From the cell containing the given text, extract its center point as [X, Y] coordinate. 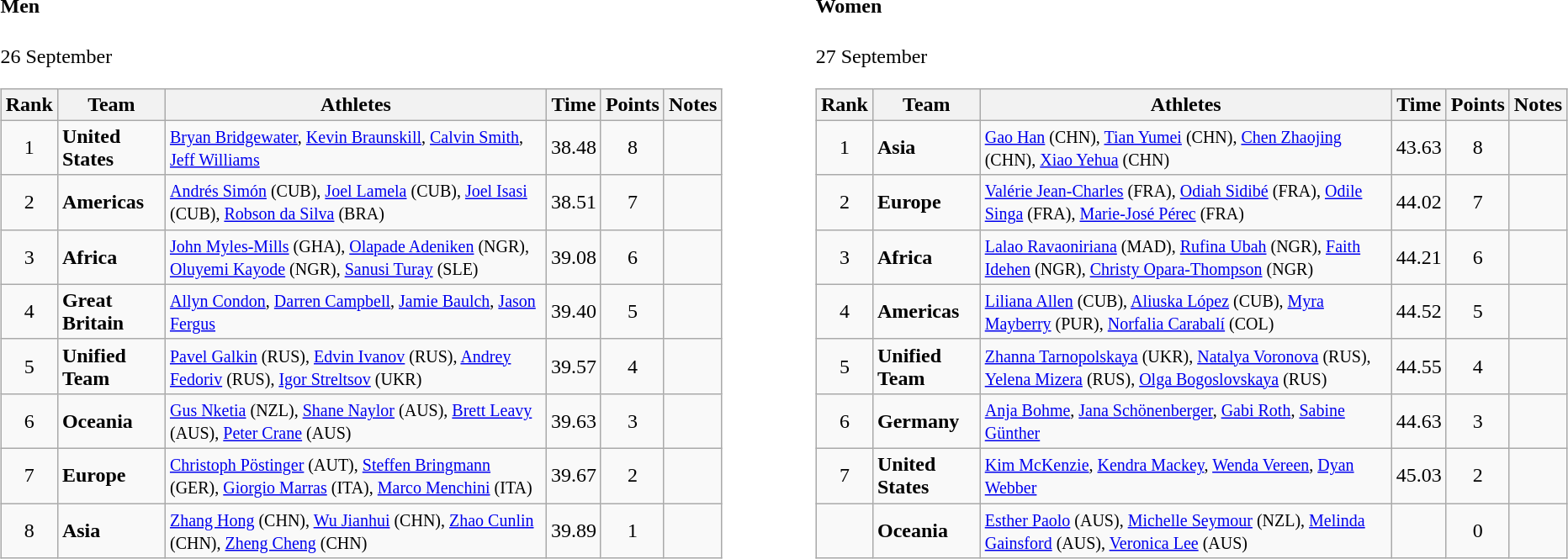
Gao Han (CHN), Tian Yumei (CHN), Chen Zhaojing (CHN), Xiao Yehua (CHN) [1186, 148]
John Myles-Mills (GHA), Olapade Adeniken (NGR), Oluyemi Kayode (NGR), Sanusi Turay (SLE) [355, 257]
39.67 [574, 476]
38.48 [574, 148]
Zhanna Tarnopolskaya (UKR), Natalya Voronova (RUS), Yelena Mizera (RUS), Olga Bogoslovskaya (RUS) [1186, 367]
44.52 [1418, 311]
Kim McKenzie, Kendra Mackey, Wenda Vereen, Dyan Webber [1186, 476]
39.40 [574, 311]
0 [1477, 531]
Zhang Hong (CHN), Wu Jianhui (CHN), Zhao Cunlin (CHN), Zheng Cheng (CHN) [355, 531]
43.63 [1418, 148]
44.55 [1418, 367]
Pavel Galkin (RUS), Edvin Ivanov (RUS), Andrey Fedoriv (RUS), Igor Streltsov (UKR) [355, 367]
Allyn Condon, Darren Campbell, Jamie Baulch, Jason Fergus [355, 311]
Esther Paolo (AUS), Michelle Seymour (NZL), Melinda Gainsford (AUS), Veronica Lee (AUS) [1186, 531]
44.02 [1418, 202]
Lalao Ravaoniriana (MAD), Rufina Ubah (NGR), Faith Idehen (NGR), Christy Opara-Thompson (NGR) [1186, 257]
Christoph Pöstinger (AUT), Steffen Bringmann (GER), Giorgio Marras (ITA), Marco Menchini (ITA) [355, 476]
39.89 [574, 531]
38.51 [574, 202]
Gus Nketia (NZL), Shane Naylor (AUS), Brett Leavy (AUS), Peter Crane (AUS) [355, 420]
Valérie Jean-Charles (FRA), Odiah Sidibé (FRA), Odile Singa (FRA), Marie-José Pérec (FRA) [1186, 202]
Liliana Allen (CUB), Aliuska López (CUB), Myra Mayberry (PUR), Norfalia Carabalí (COL) [1186, 311]
Bryan Bridgewater, Kevin Braunskill, Calvin Smith, Jeff Williams [355, 148]
Andrés Simón (CUB), Joel Lamela (CUB), Joel Isasi (CUB), Robson da Silva (BRA) [355, 202]
39.57 [574, 367]
39.08 [574, 257]
44.63 [1418, 420]
39.63 [574, 420]
45.03 [1418, 476]
44.21 [1418, 257]
Anja Bohme, Jana Schönenberger, Gabi Roth, Sabine Günther [1186, 420]
Great Britain [111, 311]
Germany [926, 420]
